From the cell containing the given text, extract its center point as (X, Y) coordinate. 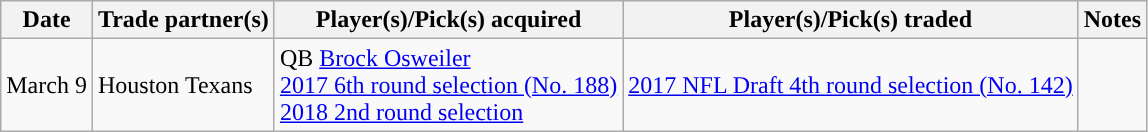
Notes (1112, 20)
Date (47, 20)
Player(s)/Pick(s) acquired (448, 20)
QB Brock Osweiler 2017 6th round selection (No. 188) 2018 2nd round selection (448, 85)
March 9 (47, 85)
Trade partner(s) (183, 20)
2017 NFL Draft 4th round selection (No. 142) (850, 85)
Houston Texans (183, 85)
Player(s)/Pick(s) traded (850, 20)
